Scan for the cell matching the given text and deliver its [x, y] coordinate at center. 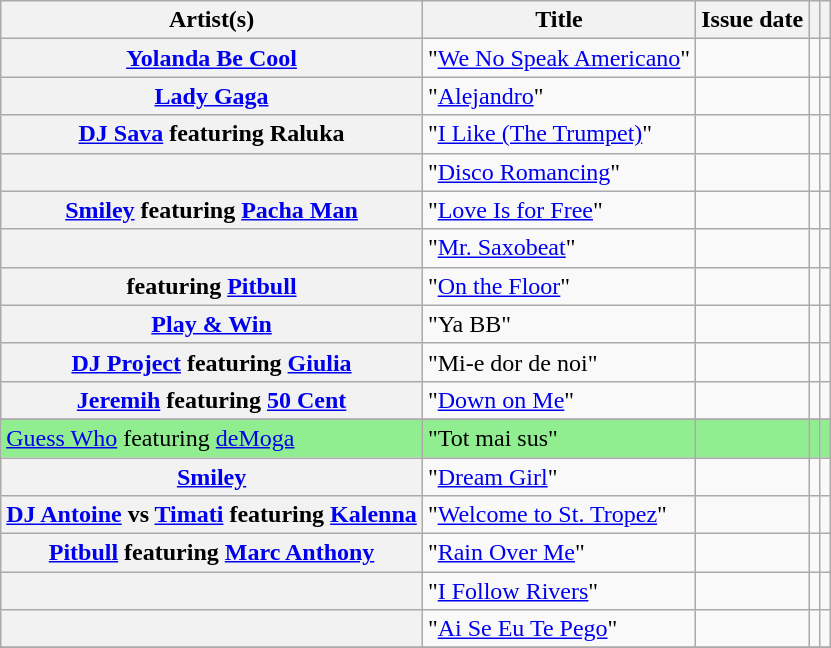
"Down on Me" [558, 400]
Smiley featuring Pacha Man [212, 210]
Play & Win [212, 324]
"Mr. Saxobeat" [558, 248]
Yolanda Be Cool [212, 58]
"Alejandro" [558, 96]
Issue date [752, 20]
"Tot mai sus" [558, 438]
DJ Project featuring Giulia [212, 362]
"Welcome to St. Tropez" [558, 515]
"Ya BB" [558, 324]
Pitbull featuring Marc Anthony [212, 553]
Jeremih featuring 50 Cent [212, 400]
"Disco Romancing" [558, 172]
"On the Floor" [558, 286]
"We No Speak Americano" [558, 58]
"Dream Girl" [558, 477]
DJ Sava featuring Raluka [212, 134]
Smiley [212, 477]
DJ Antoine vs Timati featuring Kalenna [212, 515]
"I Like (The Trumpet)" [558, 134]
"I Follow Rivers" [558, 591]
"Love Is for Free" [558, 210]
Lady Gaga [212, 96]
"Ai Se Eu Te Pego" [558, 629]
featuring Pitbull [212, 286]
Artist(s) [212, 20]
"Rain Over Me" [558, 553]
Guess Who featuring deMoga [212, 438]
"Mi-e dor de noi" [558, 362]
Title [558, 20]
